Locate the cell with the specified text and output its (x, y) center coordinate. 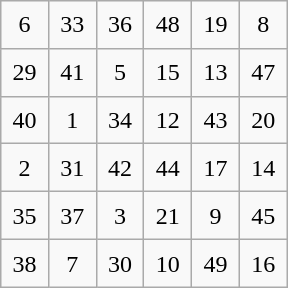
38 (25, 263)
13 (216, 72)
15 (168, 72)
43 (216, 120)
36 (120, 25)
5 (120, 72)
3 (120, 216)
37 (72, 216)
41 (72, 72)
17 (216, 168)
29 (25, 72)
14 (263, 168)
6 (25, 25)
12 (168, 120)
16 (263, 263)
34 (120, 120)
35 (25, 216)
8 (263, 25)
42 (120, 168)
40 (25, 120)
31 (72, 168)
49 (216, 263)
1 (72, 120)
30 (120, 263)
45 (263, 216)
47 (263, 72)
7 (72, 263)
2 (25, 168)
10 (168, 263)
20 (263, 120)
21 (168, 216)
33 (72, 25)
48 (168, 25)
44 (168, 168)
9 (216, 216)
19 (216, 25)
